Scan for the cell matching the given text and deliver its (x, y) coordinate at center. 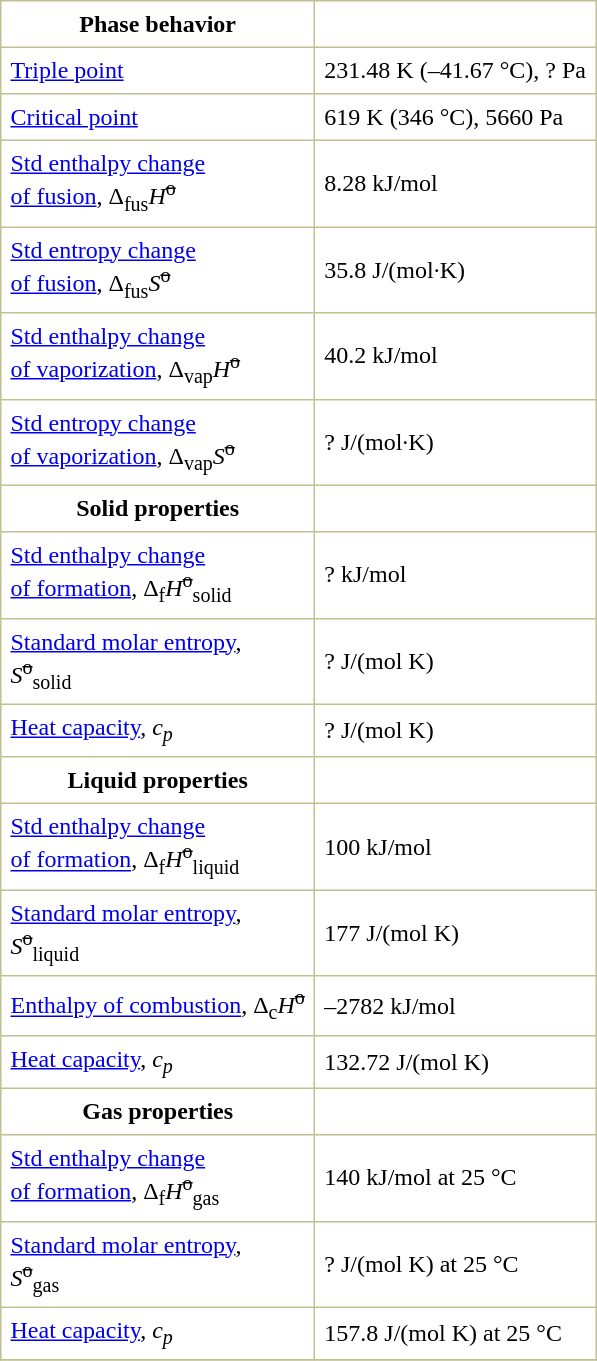
Std enthalpy changeof formation, ΔfHosolid (158, 575)
231.48 K (–41.67 °C), ? Pa (456, 70)
Std enthalpy changeof vaporization, ΔvapHo (158, 356)
? J/(mol·K) (456, 442)
8.28 kJ/mol (456, 183)
Std entropy changeof fusion, ΔfusSo (158, 270)
? kJ/mol (456, 575)
Standard molar entropy,Sogas (158, 1264)
35.8 J/(mol·K) (456, 270)
Enthalpy of combustion, ΔcHo (158, 1006)
Std entropy changeof vaporization, ΔvapSo (158, 442)
Triple point (158, 70)
140 kJ/mol at 25 °C (456, 1178)
619 K (346 °C), 5660 Pa (456, 117)
40.2 kJ/mol (456, 356)
Solid properties (158, 508)
Gas properties (158, 1111)
Liquid properties (158, 780)
? J/(mol K) at 25 °C (456, 1264)
157.8 J/(mol K) at 25 °C (456, 1334)
Std enthalpy changeof formation, ΔfHoliquid (158, 847)
Standard molar entropy,Soliquid (158, 933)
Std enthalpy changeof formation, ΔfHogas (158, 1178)
Critical point (158, 117)
100 kJ/mol (456, 847)
Phase behavior (158, 24)
–2782 kJ/mol (456, 1006)
132.72 J/(mol K) (456, 1062)
Standard molar entropy,Sosolid (158, 661)
177 J/(mol K) (456, 933)
Std enthalpy changeof fusion, ΔfusHo (158, 183)
